Extract the (x, y) coordinate from the center of the cell holding the provided text.  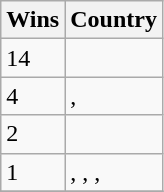
, , , (114, 172)
14 (33, 58)
Country (114, 20)
Wins (33, 20)
2 (33, 134)
4 (33, 96)
, (114, 96)
1 (33, 172)
